Detect which cell encompasses the target text, then output its (x, y) center coordinate. 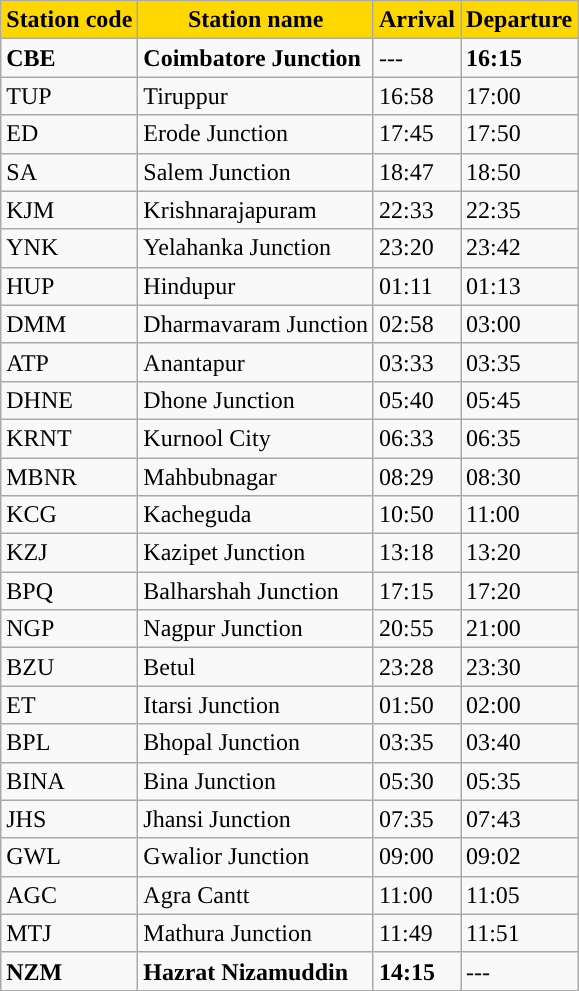
GWL (70, 857)
01:13 (520, 286)
23:30 (520, 667)
Anantapur (256, 362)
Hazrat Nizamuddin (256, 971)
JHS (70, 819)
16:15 (520, 58)
03:40 (520, 743)
13:20 (520, 553)
SA (70, 172)
01:11 (416, 286)
BPQ (70, 591)
TUP (70, 96)
Balharshah Junction (256, 591)
DHNE (70, 400)
05:45 (520, 400)
05:35 (520, 781)
Nagpur Junction (256, 629)
14:15 (416, 971)
Bina Junction (256, 781)
Salem Junction (256, 172)
10:50 (416, 515)
KCG (70, 515)
21:00 (520, 629)
Gwalior Junction (256, 857)
17:45 (416, 134)
23:20 (416, 248)
BZU (70, 667)
05:40 (416, 400)
09:02 (520, 857)
23:28 (416, 667)
Dharmavaram Junction (256, 324)
01:50 (416, 705)
NGP (70, 629)
HUP (70, 286)
05:30 (416, 781)
YNK (70, 248)
06:35 (520, 438)
07:35 (416, 819)
02:00 (520, 705)
08:29 (416, 477)
06:33 (416, 438)
Krishnarajapuram (256, 210)
18:50 (520, 172)
Betul (256, 667)
07:43 (520, 819)
16:58 (416, 96)
17:50 (520, 134)
Mahbubnagar (256, 477)
Arrival (416, 20)
ATP (70, 362)
NZM (70, 971)
22:33 (416, 210)
23:42 (520, 248)
KRNT (70, 438)
03:33 (416, 362)
22:35 (520, 210)
Bhopal Junction (256, 743)
MTJ (70, 933)
Tiruppur (256, 96)
AGC (70, 895)
Departure (520, 20)
13:18 (416, 553)
MBNR (70, 477)
Yelahanka Junction (256, 248)
ED (70, 134)
KJM (70, 210)
KZJ (70, 553)
02:58 (416, 324)
Dhone Junction (256, 400)
Kurnool City (256, 438)
Erode Junction (256, 134)
Station name (256, 20)
DMM (70, 324)
11:05 (520, 895)
11:49 (416, 933)
Coimbatore Junction (256, 58)
Agra Cantt (256, 895)
08:30 (520, 477)
17:20 (520, 591)
20:55 (416, 629)
17:00 (520, 96)
Station code (70, 20)
03:00 (520, 324)
11:51 (520, 933)
Kacheguda (256, 515)
Mathura Junction (256, 933)
BINA (70, 781)
Jhansi Junction (256, 819)
ET (70, 705)
Hindupur (256, 286)
BPL (70, 743)
09:00 (416, 857)
CBE (70, 58)
Itarsi Junction (256, 705)
Kazipet Junction (256, 553)
17:15 (416, 591)
18:47 (416, 172)
